Determine the [X, Y] coordinate at the center of the cell enclosing the given text.  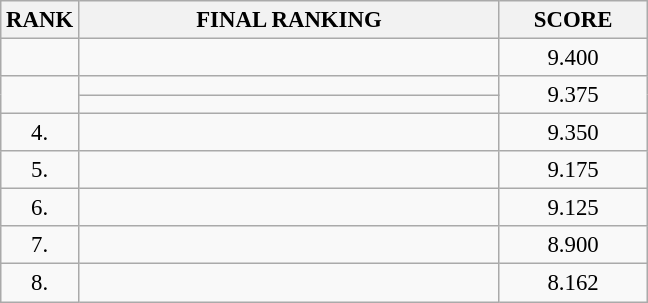
9.175 [572, 170]
8.900 [572, 245]
8. [40, 283]
SCORE [572, 20]
9.400 [572, 58]
5. [40, 170]
8.162 [572, 283]
4. [40, 133]
6. [40, 208]
9.125 [572, 208]
9.350 [572, 133]
RANK [40, 20]
7. [40, 245]
9.375 [572, 95]
FINAL RANKING [288, 20]
